Return the (x, y) coordinate for the center point of the cell that contains the specified text.  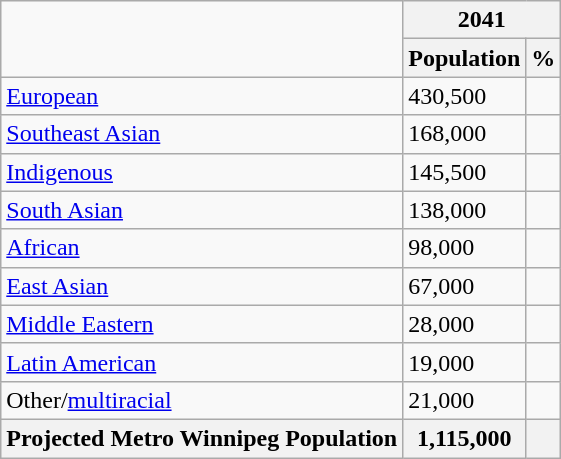
168,000 (464, 134)
145,500 (464, 172)
67,000 (464, 286)
Latin American (202, 362)
Southeast Asian (202, 134)
19,000 (464, 362)
European (202, 96)
98,000 (464, 248)
138,000 (464, 210)
East Asian (202, 286)
South Asian (202, 210)
African (202, 248)
Indigenous (202, 172)
1,115,000 (464, 438)
% (544, 58)
Other/multiracial (202, 400)
21,000 (464, 400)
2041 (482, 20)
Population (464, 58)
Projected Metro Winnipeg Population (202, 438)
430,500 (464, 96)
Middle Eastern (202, 324)
28,000 (464, 324)
